Scan for the cell matching the given text and deliver its (X, Y) coordinate at center. 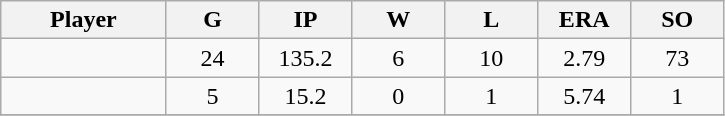
10 (492, 58)
2.79 (584, 58)
24 (212, 58)
L (492, 20)
SO (678, 20)
15.2 (306, 96)
73 (678, 58)
IP (306, 20)
ERA (584, 20)
6 (398, 58)
135.2 (306, 58)
Player (84, 20)
0 (398, 96)
G (212, 20)
5.74 (584, 96)
5 (212, 96)
W (398, 20)
